Detect which cell encompasses the target text, then output its (x, y) center coordinate. 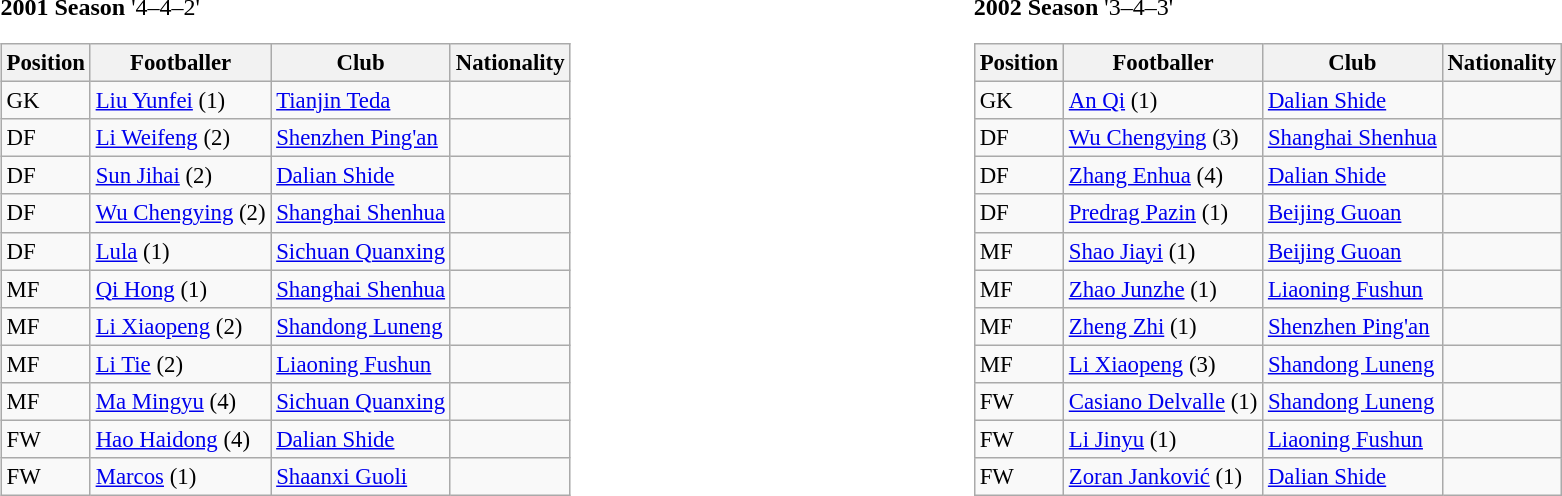
Wu Chengying (2) (180, 213)
Zhang Enhua (4) (1162, 176)
Hao Haidong (4) (180, 439)
Li Jinyu (1) (1162, 439)
Casiano Delvalle (1) (1162, 401)
Li Xiaopeng (3) (1162, 364)
Liu Yunfei (1) (180, 101)
Qi Hong (1) (180, 289)
Li Xiaopeng (2) (180, 326)
Ma Mingyu (4) (180, 401)
Tianjin Teda (361, 101)
Predrag Pazin (1) (1162, 213)
Shaanxi Guoli (361, 477)
Zhao Junzhe (1) (1162, 289)
Zoran Janković (1) (1162, 477)
Sun Jihai (2) (180, 176)
Lula (1) (180, 251)
Marcos (1) (180, 477)
An Qi (1) (1162, 101)
Li Weifeng (2) (180, 138)
Li Tie (2) (180, 364)
Zheng Zhi (1) (1162, 326)
Shao Jiayi (1) (1162, 251)
Wu Chengying (3) (1162, 138)
